Return (X, Y) of the center of cell containing provided text 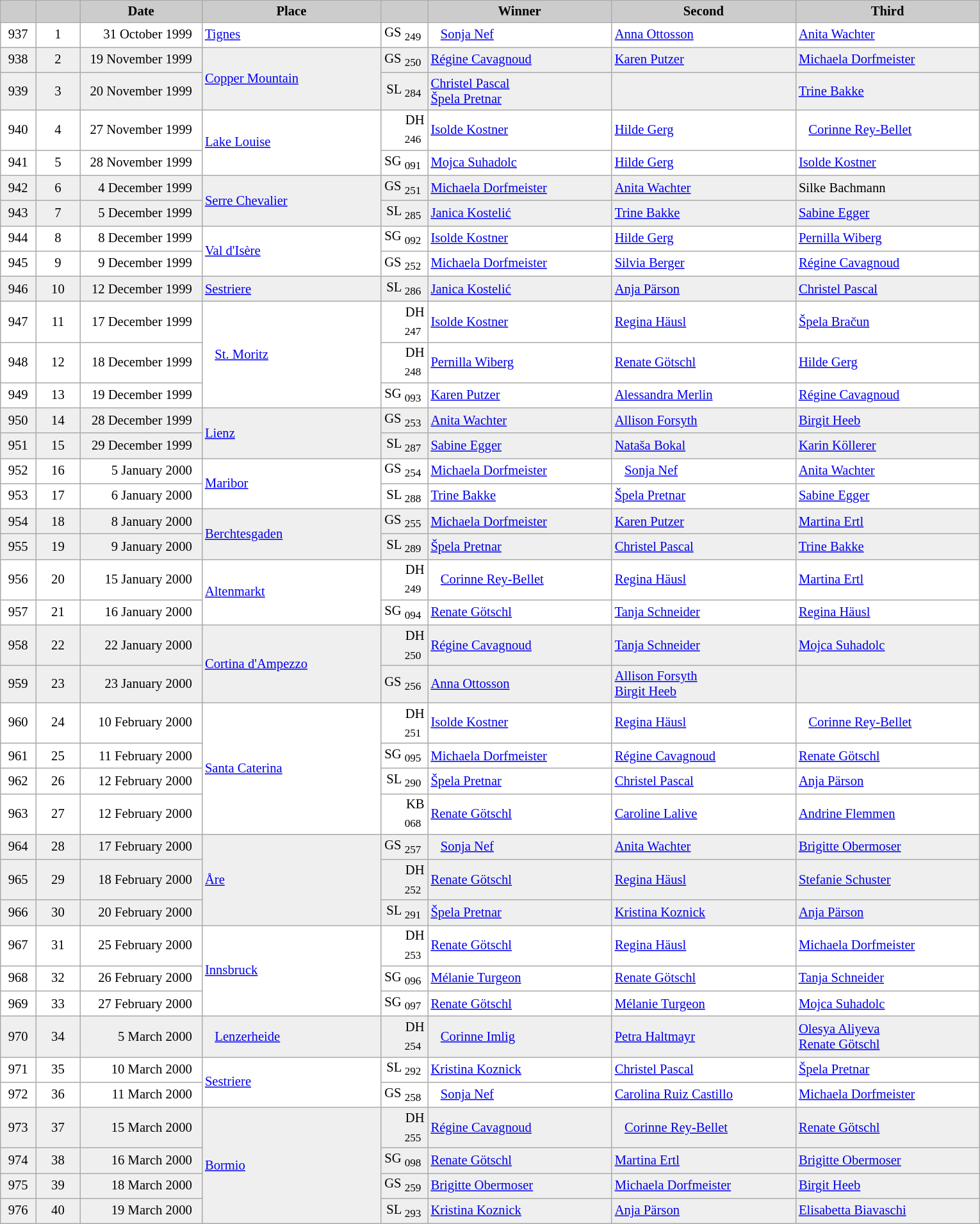
964 (18, 847)
13 (58, 395)
958 (18, 646)
GS 250 (405, 60)
956 (18, 579)
DH 249 (405, 579)
38 (58, 1161)
9 (58, 264)
5 December 1999 (141, 213)
5 (58, 163)
967 (18, 945)
953 (18, 496)
29 December 1999 (141, 446)
11 February 2000 (141, 756)
GS 259 (405, 1185)
21 (58, 612)
8 January 2000 (141, 521)
9 December 1999 (141, 264)
18 December 1999 (141, 363)
16 January 2000 (141, 612)
GS 249 (405, 35)
5 March 2000 (141, 1036)
950 (18, 420)
22 January 2000 (141, 646)
Alessandra Merlin (703, 395)
Allison Forsyth Birgit Heeb (703, 684)
Berchtesgaden (291, 534)
Nataša Bokal (703, 446)
959 (18, 684)
3 (58, 91)
DH 247 (405, 322)
DH 250 (405, 646)
10 (58, 288)
SG 098 (405, 1161)
942 (18, 188)
957 (18, 612)
Innsbruck (291, 970)
15 March 2000 (141, 1127)
Cortina d'Ampezzo (291, 664)
Santa Caterina (291, 769)
2 (58, 60)
KB 068 (405, 813)
20 (58, 579)
20 February 2000 (141, 912)
Corinne Imlig (520, 1036)
SL 292 (405, 1070)
GS 257 (405, 847)
25 (58, 756)
962 (18, 780)
16 March 2000 (141, 1161)
DH 251 (405, 722)
955 (18, 546)
GS 254 (405, 470)
SG 097 (405, 1003)
960 (18, 722)
DH 254 (405, 1036)
946 (18, 288)
949 (18, 395)
SG 093 (405, 395)
30 (58, 912)
10 February 2000 (141, 722)
945 (18, 264)
4 (58, 129)
8 December 1999 (141, 238)
938 (18, 60)
37 (58, 1127)
Petra Haltmayr (703, 1036)
SG 095 (405, 756)
SL 291 (405, 912)
28 November 1999 (141, 163)
SG 092 (405, 238)
SL 285 (405, 213)
15 January 2000 (141, 579)
10 March 2000 (141, 1070)
26 February 2000 (141, 979)
27 (58, 813)
Serre Chevalier (291, 201)
11 March 2000 (141, 1094)
18 February 2000 (141, 880)
DH 255 (405, 1127)
23 (58, 684)
6 (58, 188)
St. Moritz (291, 354)
976 (18, 1211)
6 January 2000 (141, 496)
17 (58, 496)
34 (58, 1036)
15 (58, 446)
Carolina Ruiz Castillo (703, 1094)
40 (58, 1211)
33 (58, 1003)
DH 252 (405, 880)
19 March 2000 (141, 1211)
DH 253 (405, 945)
941 (18, 163)
951 (18, 446)
Olesya Aliyeva Renate Götschl (888, 1036)
17 December 1999 (141, 322)
Winner (520, 11)
Allison Forsyth (703, 420)
Third (888, 11)
DH 246 (405, 129)
23 January 2000 (141, 684)
940 (18, 129)
25 February 2000 (141, 945)
954 (18, 521)
28 (58, 847)
18 (58, 521)
952 (18, 470)
SL 287 (405, 446)
971 (18, 1070)
SL 293 (405, 1211)
7 (58, 213)
18 March 2000 (141, 1185)
SG 094 (405, 612)
Altenmarkt (291, 592)
Špela Bračun (888, 322)
944 (18, 238)
973 (18, 1127)
Val d'Isère (291, 251)
SL 289 (405, 546)
Bormio (291, 1165)
11 (58, 322)
947 (18, 322)
SL 286 (405, 288)
8 (58, 238)
Christel Pascal Špela Pretnar (520, 91)
27 November 1999 (141, 129)
27 February 2000 (141, 1003)
970 (18, 1036)
Second (703, 11)
GS 251 (405, 188)
Maribor (291, 483)
Date (141, 11)
39 (58, 1185)
Silke Bachmann (888, 188)
GS 256 (405, 684)
Copper Mountain (291, 78)
939 (18, 91)
965 (18, 880)
Andrine Flemmen (888, 813)
22 (58, 646)
12 December 1999 (141, 288)
GS 252 (405, 264)
16 (58, 470)
9 January 2000 (141, 546)
Karin Köllerer (888, 446)
35 (58, 1070)
943 (18, 213)
19 (58, 546)
32 (58, 979)
SG 096 (405, 979)
14 (58, 420)
Åre (291, 879)
GS 258 (405, 1094)
968 (18, 979)
Tignes (291, 35)
26 (58, 780)
Lenzerheide (291, 1036)
SL 284 (405, 91)
5 January 2000 (141, 470)
17 February 2000 (141, 847)
12 (58, 363)
948 (18, 363)
28 December 1999 (141, 420)
Silvia Berger (703, 264)
937 (18, 35)
SL 288 (405, 496)
19 December 1999 (141, 395)
Lienz (291, 433)
974 (18, 1161)
SL 290 (405, 780)
20 November 1999 (141, 91)
966 (18, 912)
19 November 1999 (141, 60)
961 (18, 756)
GS 253 (405, 420)
36 (58, 1094)
24 (58, 722)
969 (18, 1003)
DH 248 (405, 363)
1 (58, 35)
Caroline Lalive (703, 813)
31 (58, 945)
SG 091 (405, 163)
29 (58, 880)
4 December 1999 (141, 188)
975 (18, 1185)
963 (18, 813)
Place (291, 11)
31 October 1999 (141, 35)
Lake Louise (291, 142)
972 (18, 1094)
Stefanie Schuster (888, 880)
GS 255 (405, 521)
Elisabetta Biavaschi (888, 1211)
